Return (x, y) of the center of cell containing provided text 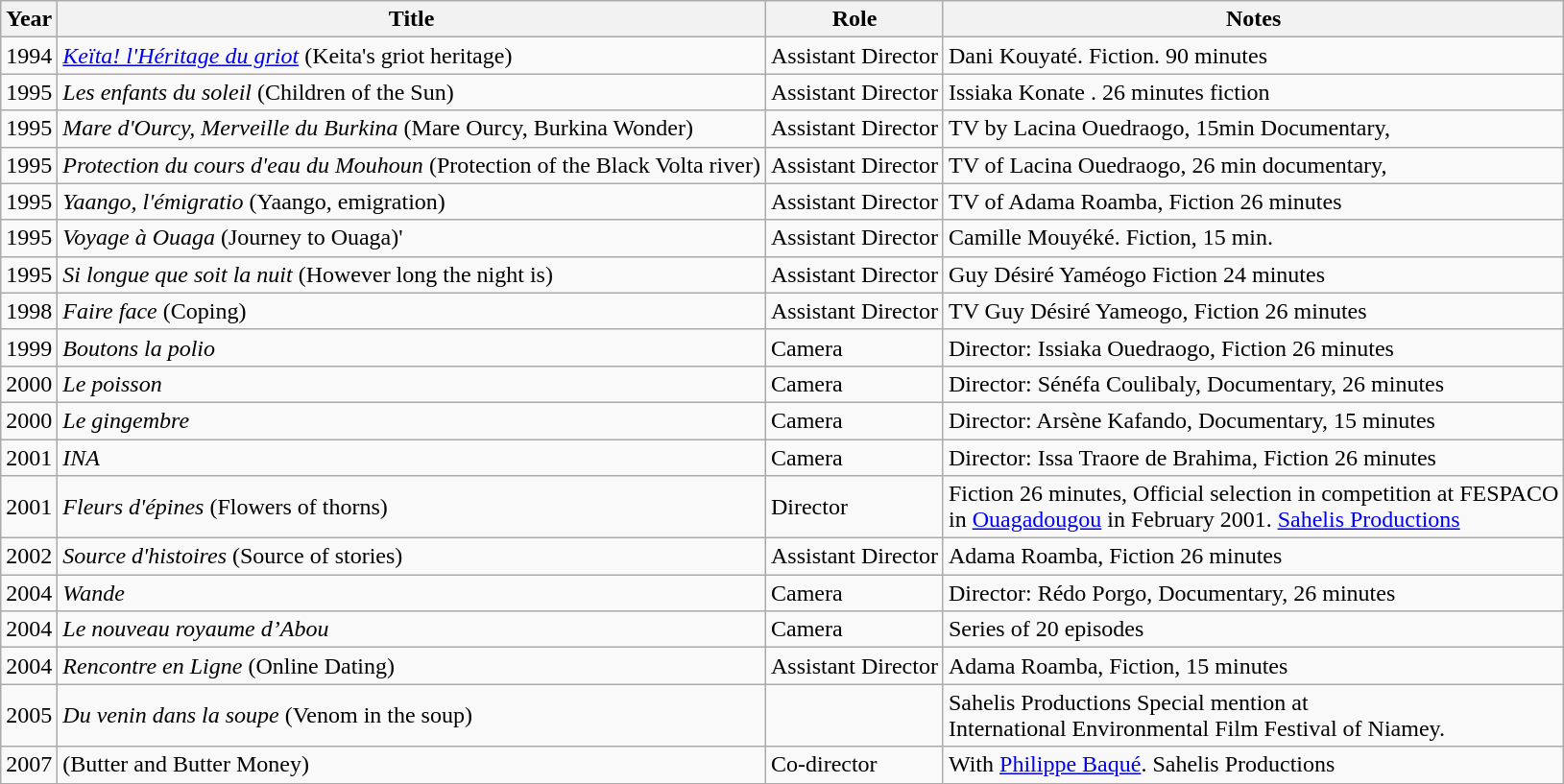
Title (412, 19)
Fiction 26 minutes, Official selection in competition at FESPACO in Ouagadougou in February 2001. Sahelis Productions (1253, 507)
Series of 20 episodes (1253, 630)
Adama Roamba, Fiction 26 minutes (1253, 557)
Guy Désiré Yaméogo Fiction 24 minutes (1253, 274)
Adama Roamba, Fiction, 15 minutes (1253, 666)
Le poisson (412, 384)
Role (854, 19)
Source d'histoires (Source of stories) (412, 557)
With Philippe Baqué. Sahelis Productions (1253, 765)
Du venin dans la soupe (Venom in the soup) (412, 716)
Rencontre en Ligne (Online Dating) (412, 666)
2002 (29, 557)
Co-director (854, 765)
Notes (1253, 19)
Director (854, 507)
Dani Kouyaté. Fiction. 90 minutes (1253, 56)
Issiaka Konate . 26 minutes fiction (1253, 92)
2007 (29, 765)
Director: Issa Traore de Brahima, Fiction 26 minutes (1253, 458)
Boutons la polio (412, 347)
Le gingembre (412, 420)
Director: Issiaka Ouedraogo, Fiction 26 minutes (1253, 347)
TV by Lacina Ouedraogo, 15min Documentary, (1253, 129)
Yaango, l'émigratio (Yaango, emigration) (412, 202)
Director: Rédo Porgo, Documentary, 26 minutes (1253, 593)
Director: Arsène Kafando, Documentary, 15 minutes (1253, 420)
Keïta! l'Héritage du griot (Keita's griot heritage) (412, 56)
1994 (29, 56)
Camille Mouyéké. Fiction, 15 min. (1253, 238)
Year (29, 19)
Voyage à Ouaga (Journey to Ouaga)' (412, 238)
Si longue que soit la nuit (However long the night is) (412, 274)
1998 (29, 311)
TV of Lacina Ouedraogo, 26 min documentary, (1253, 165)
INA (412, 458)
Protection du cours d'eau du Mouhoun (Protection of the Black Volta river) (412, 165)
Wande (412, 593)
Mare d'Ourcy, Merveille du Burkina (Mare Ourcy, Burkina Wonder) (412, 129)
Director: Sénéfa Coulibaly, Documentary, 26 minutes (1253, 384)
TV of Adama Roamba, Fiction 26 minutes (1253, 202)
Fleurs d'épines (Flowers of thorns) (412, 507)
Sahelis Productions Special mention at International Environmental Film Festival of Niamey. (1253, 716)
1999 (29, 347)
Le nouveau royaume d’Abou (412, 630)
TV Guy Désiré Yameogo, Fiction 26 minutes (1253, 311)
(Butter and Butter Money) (412, 765)
Faire face (Coping) (412, 311)
Les enfants du soleil (Children of the Sun) (412, 92)
2005 (29, 716)
